Detect which cell encompasses the target text, then output its (x, y) center coordinate. 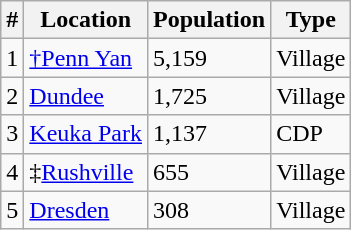
2 (12, 96)
Keuka Park (86, 134)
# (12, 20)
5,159 (210, 58)
5 (12, 210)
†Penn Yan (86, 58)
1 (12, 58)
3 (12, 134)
4 (12, 172)
CDP (311, 134)
1,137 (210, 134)
Population (210, 20)
Location (86, 20)
655 (210, 172)
Type (311, 20)
1,725 (210, 96)
‡Rushville (86, 172)
Dundee (86, 96)
Dresden (86, 210)
308 (210, 210)
